Scan for the cell matching the given text and deliver its (X, Y) coordinate at center. 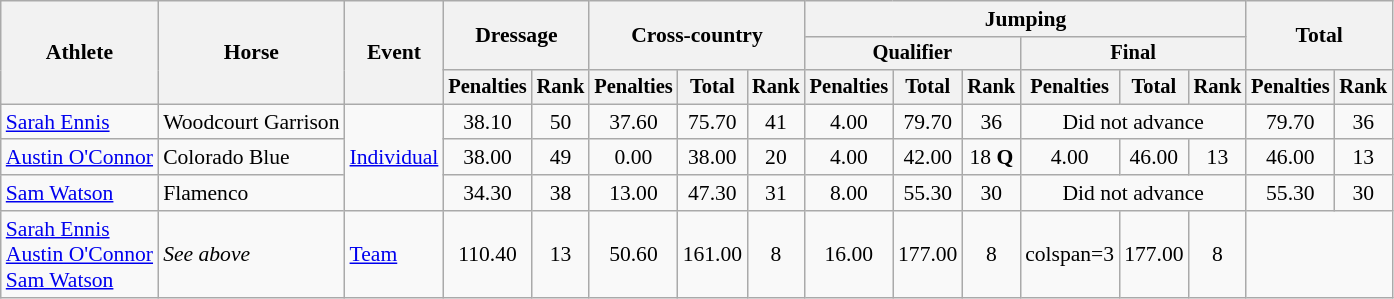
Athlete (80, 52)
41 (776, 122)
75.70 (712, 122)
Jumping (1026, 19)
Cross-country (696, 36)
49 (561, 158)
50.60 (633, 254)
Woodcourt Garrison (251, 122)
Individual (394, 158)
50 (561, 122)
34.30 (487, 193)
Qualifier (912, 54)
Sam Watson (80, 193)
42.00 (928, 158)
8.00 (849, 193)
20 (776, 158)
Flamenco (251, 193)
colspan=3 (1070, 254)
31 (776, 193)
Final (1133, 54)
38.10 (487, 122)
47.30 (712, 193)
Sarah Ennis (80, 122)
18 Q (991, 158)
See above (251, 254)
38 (561, 193)
Austin O'Connor (80, 158)
16.00 (849, 254)
Dressage (516, 36)
Event (394, 52)
Team (394, 254)
Sarah EnnisAustin O'ConnorSam Watson (80, 254)
13.00 (633, 193)
Colorado Blue (251, 158)
37.60 (633, 122)
110.40 (487, 254)
161.00 (712, 254)
0.00 (633, 158)
Horse (251, 52)
